Scan for the cell matching the given text and deliver its (X, Y) coordinate at center. 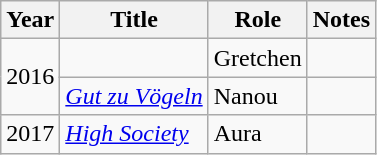
High Society (134, 134)
2016 (30, 77)
Aura (258, 134)
Nanou (258, 96)
Gretchen (258, 58)
2017 (30, 134)
Title (134, 20)
Gut zu Vögeln (134, 96)
Notes (341, 20)
Role (258, 20)
Year (30, 20)
